Detect which cell encompasses the target text, then output its (X, Y) center coordinate. 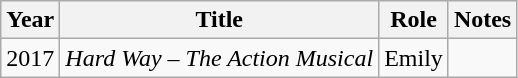
Title (220, 20)
Year (30, 20)
Emily (414, 58)
Hard Way – The Action Musical (220, 58)
Notes (482, 20)
2017 (30, 58)
Role (414, 20)
